Identify which cell holds the provided text, then report its [x, y] central coordinate. 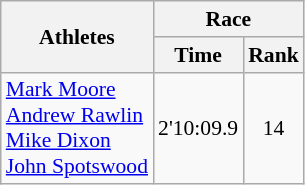
14 [274, 128]
Time [198, 55]
Athletes [77, 36]
Race [228, 19]
2'10:09.9 [198, 128]
Mark MooreAndrew RawlinMike DixonJohn Spotswood [77, 128]
Rank [274, 55]
